Locate the cell with the specified text and output its [X, Y] center coordinate. 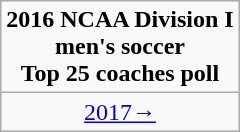
2016 NCAA Division Imen's soccerTop 25 coaches poll [120, 47]
2017→ [120, 112]
